Find where the given text appears and provide that cell's center as [x, y] coordinate. 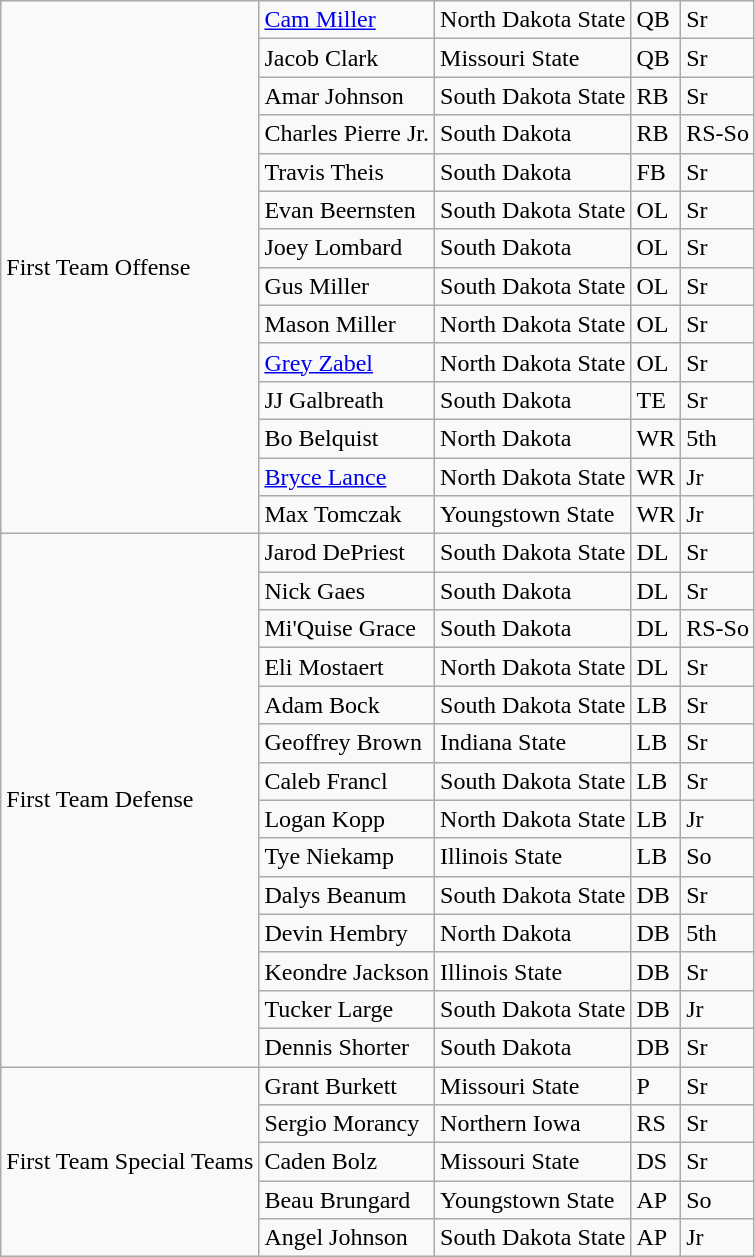
FB [656, 172]
P [656, 1085]
Devin Hembry [347, 933]
Travis Theis [347, 172]
Jacob Clark [347, 58]
Northern Iowa [533, 1124]
Caden Bolz [347, 1162]
Keondre Jackson [347, 971]
Geoffrey Brown [347, 743]
Max Tomczak [347, 515]
Mason Miller [347, 324]
First Team Defense [130, 800]
Bo Belquist [347, 438]
Nick Gaes [347, 591]
Tucker Large [347, 1009]
Grant Burkett [347, 1085]
Dalys Beanum [347, 895]
Tye Niekamp [347, 857]
Caleb Francl [347, 781]
TE [656, 400]
Angel Johnson [347, 1238]
First Team Offense [130, 268]
Joey Lombard [347, 248]
JJ Galbreath [347, 400]
Grey Zabel [347, 362]
Gus Miller [347, 286]
Dennis Shorter [347, 1047]
Charles Pierre Jr. [347, 134]
Logan Kopp [347, 819]
Amar Johnson [347, 96]
RS [656, 1124]
First Team Special Teams [130, 1161]
Indiana State [533, 743]
Adam Bock [347, 705]
Sergio Morancy [347, 1124]
Cam Miller [347, 20]
DS [656, 1162]
Bryce Lance [347, 477]
Mi'Quise Grace [347, 629]
Jarod DePriest [347, 553]
Eli Mostaert [347, 667]
Beau Brungard [347, 1200]
Evan Beernsten [347, 210]
